For the text-containing cell, return its midpoint in (X, Y) coordinate format. 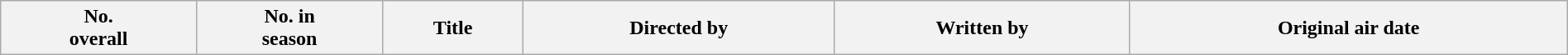
No. inseason (289, 28)
Title (453, 28)
No.overall (99, 28)
Original air date (1348, 28)
Directed by (678, 28)
Written by (982, 28)
